From the cell containing the given text, extract its center point as [X, Y] coordinate. 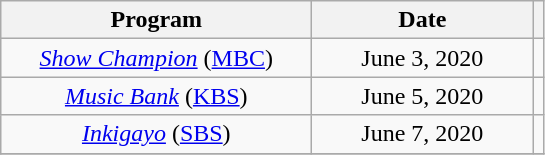
June 3, 2020 [422, 58]
June 7, 2020 [422, 134]
Music Bank (KBS) [156, 96]
Program [156, 20]
Inkigayo (SBS) [156, 134]
Show Champion (MBC) [156, 58]
Date [422, 20]
June 5, 2020 [422, 96]
